From the cell containing the given text, extract its center point as [x, y] coordinate. 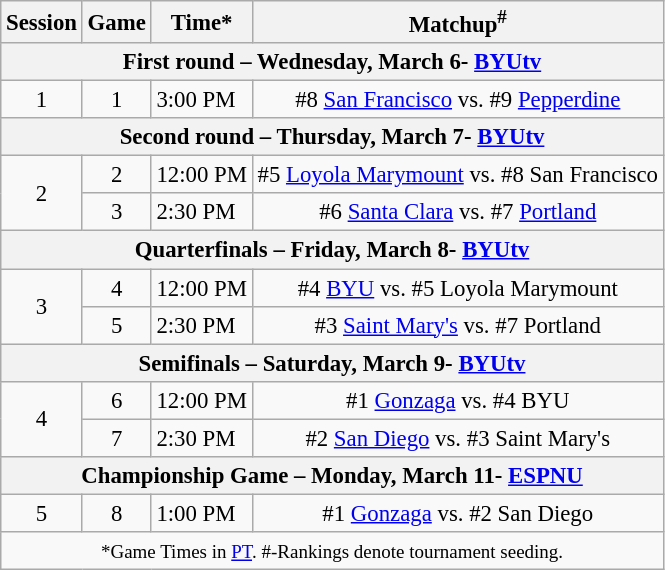
*Game Times in PT. #-Rankings denote tournament seeding. [332, 551]
#4 BYU vs. #5 Loyola Marymount [458, 288]
6 [116, 400]
#8 San Francisco vs. #9 Pepperdine [458, 100]
#5 Loyola Marymount vs. #8 San Francisco [458, 175]
#1 Gonzaga vs. #4 BYU [458, 400]
#6 Santa Clara vs. #7 Portland [458, 213]
#1 Gonzaga vs. #2 San Diego [458, 513]
Time* [202, 22]
Second round – Thursday, March 7- BYUtv [332, 137]
1:00 PM [202, 513]
Game [116, 22]
8 [116, 513]
Session [42, 22]
Semifinals – Saturday, March 9- BYUtv [332, 363]
#2 San Diego vs. #3 Saint Mary's [458, 438]
#3 Saint Mary's vs. #7 Portland [458, 325]
Matchup# [458, 22]
3:00 PM [202, 100]
7 [116, 438]
First round – Wednesday, March 6- BYUtv [332, 62]
Championship Game – Monday, March 11- ESPNU [332, 476]
Quarterfinals – Friday, March 8- BYUtv [332, 250]
